Return (x, y) of the center of cell containing provided text 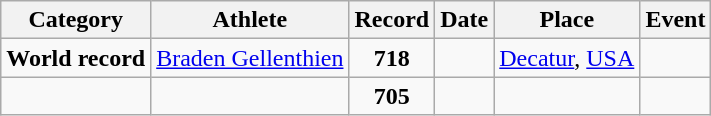
Date (464, 20)
705 (392, 96)
Braden Gellenthien (250, 58)
Record (392, 20)
World record (76, 58)
Category (76, 20)
Decatur, USA (567, 58)
Event (676, 20)
Place (567, 20)
Athlete (250, 20)
718 (392, 58)
